Output the (X, Y) coordinate of the center of the cell containing the given text.  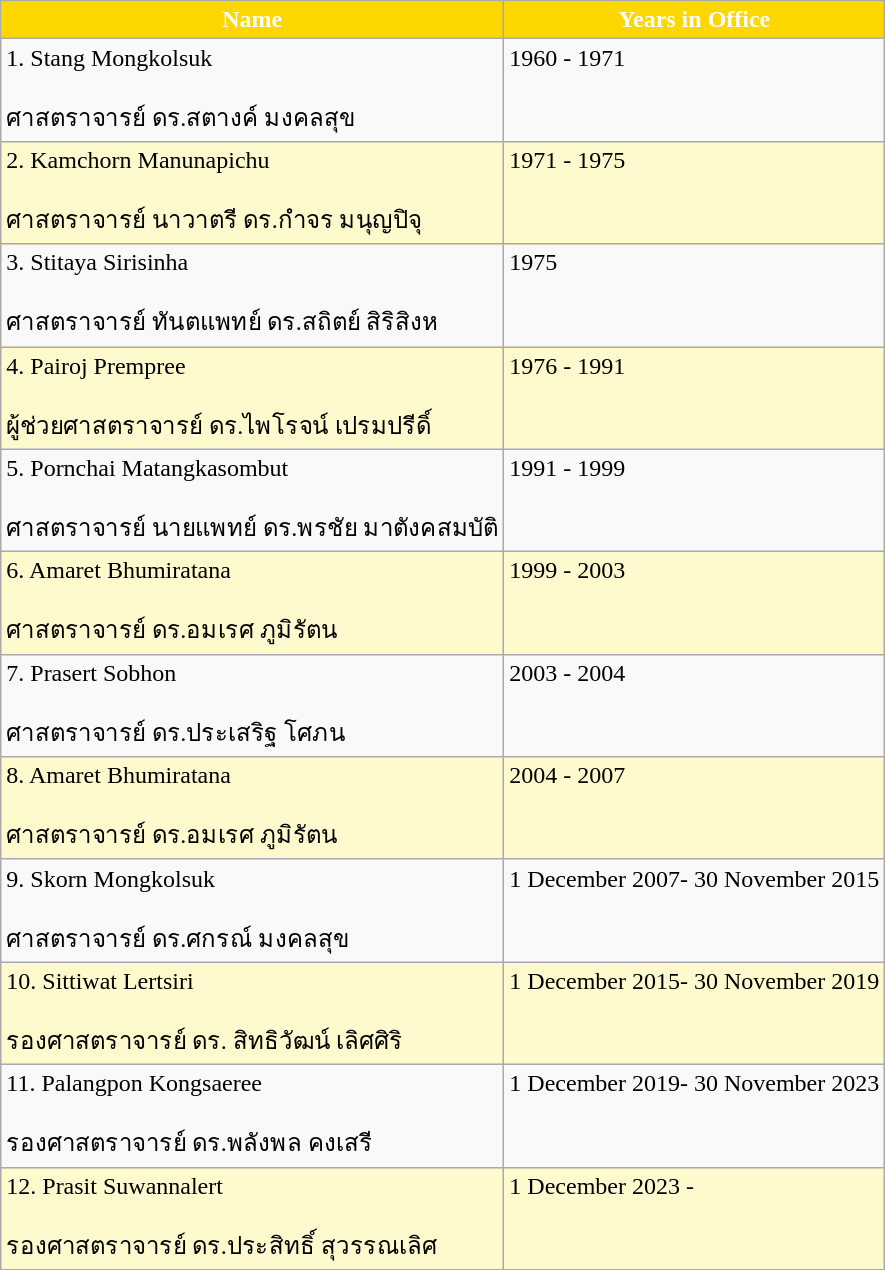
1 December 2007- 30 November 2015 (694, 910)
1960 - 1971 (694, 90)
6. Amaret Bhumiratanaศาสตราจารย์ ดร.อมเรศ ภูมิรัตน (252, 604)
1. Stang Mongkolsukศาสตราจารย์ ดร.สตางค์ มงคลสุข (252, 90)
2003 - 2004 (694, 706)
10. Sittiwat Lertsiriรองศาสตราจารย์ ดร. สิทธิวัฒน์ เลิศศิริ (252, 1014)
Name (252, 20)
12. Prasit Suwannalertรองศาสตราจารย์ ดร.ประสิทธิ์ สุวรรณเลิศ (252, 1218)
1999 - 2003 (694, 604)
8. Amaret Bhumiratanaศาสตราจารย์ ดร.อมเรศ ภูมิรัตน (252, 808)
5. Pornchai Matangkasombutศาสตราจารย์ นายแพทย์ ดร.พรชัย มาตังคสมบัติ (252, 500)
2004 - 2007 (694, 808)
1 December 2023 - (694, 1218)
1 December 2019- 30 November 2023 (694, 1116)
3. Stitaya Sirisinhaศาสตราจารย์ ทันตแพทย์ ดร.สถิตย์ สิริสิงห (252, 296)
1991 - 1999 (694, 500)
1975 (694, 296)
1 December 2015- 30 November 2019 (694, 1014)
1976 - 1991 (694, 398)
9. Skorn Mongkolsukศาสตราจารย์ ดร.ศกรณ์ มงคลสุข (252, 910)
7. Prasert Sobhonศาสตราจารย์ ดร.ประเสริฐ โศภน (252, 706)
2. Kamchorn Manunapichuศาสตราจารย์ นาวาตรี ดร.กำจร มนุญปิจุ (252, 192)
Years in Office (694, 20)
1971 - 1975 (694, 192)
11. Palangpon Kongsaereeรองศาสตราจารย์ ดร.พลังพล คงเสรี (252, 1116)
4. Pairoj Prempreeผู้ช่วยศาสตราจารย์ ดร.ไพโรจน์ เปรมปรีดิ์ (252, 398)
